Pinpoint the cell where the given text exists, returning its [x, y] midpoint coordinate. 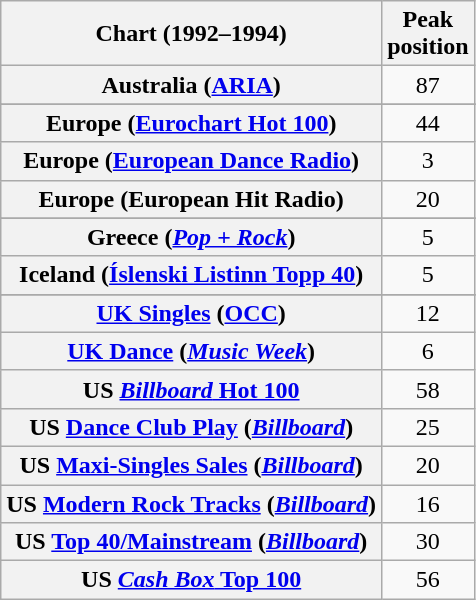
16 [428, 503]
UK Dance (Music Week) [192, 351]
Greece (Pop + Rock) [192, 237]
Europe (European Dance Radio) [192, 161]
6 [428, 351]
Europe (Eurochart Hot 100) [192, 123]
Iceland (Íslenski Listinn Topp 40) [192, 275]
Chart (1992–1994) [192, 34]
Peakposition [428, 34]
58 [428, 389]
US Billboard Hot 100 [192, 389]
Europe (European Hit Radio) [192, 199]
Australia (ARIA) [192, 85]
US Cash Box Top 100 [192, 580]
3 [428, 161]
US Dance Club Play (Billboard) [192, 427]
30 [428, 542]
25 [428, 427]
44 [428, 123]
12 [428, 313]
UK Singles (OCC) [192, 313]
87 [428, 85]
US Top 40/Mainstream (Billboard) [192, 542]
US Modern Rock Tracks (Billboard) [192, 503]
US Maxi-Singles Sales (Billboard) [192, 465]
56 [428, 580]
